Search for the cell housing the specified text and yield its [x, y] center coordinate. 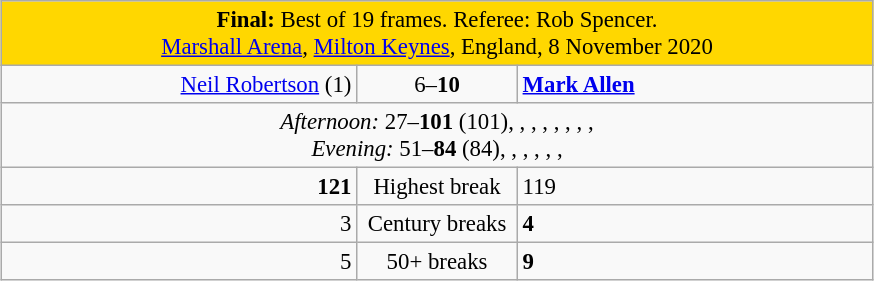
Afternoon: 27–101 (101), , , , , , , , Evening: 51–84 (84), , , , , , [437, 136]
Neil Robertson (1) [179, 85]
119 [695, 187]
Highest break [438, 187]
Mark Allen [695, 85]
5 [179, 262]
50+ breaks [438, 262]
4 [695, 224]
Final: Best of 19 frames. Referee: Rob Spencer.Marshall Arena, Milton Keynes, England, 8 November 2020 [437, 34]
3 [179, 224]
9 [695, 262]
6–10 [438, 85]
Century breaks [438, 224]
121 [179, 187]
